Return (X, Y) of the center of cell containing provided text 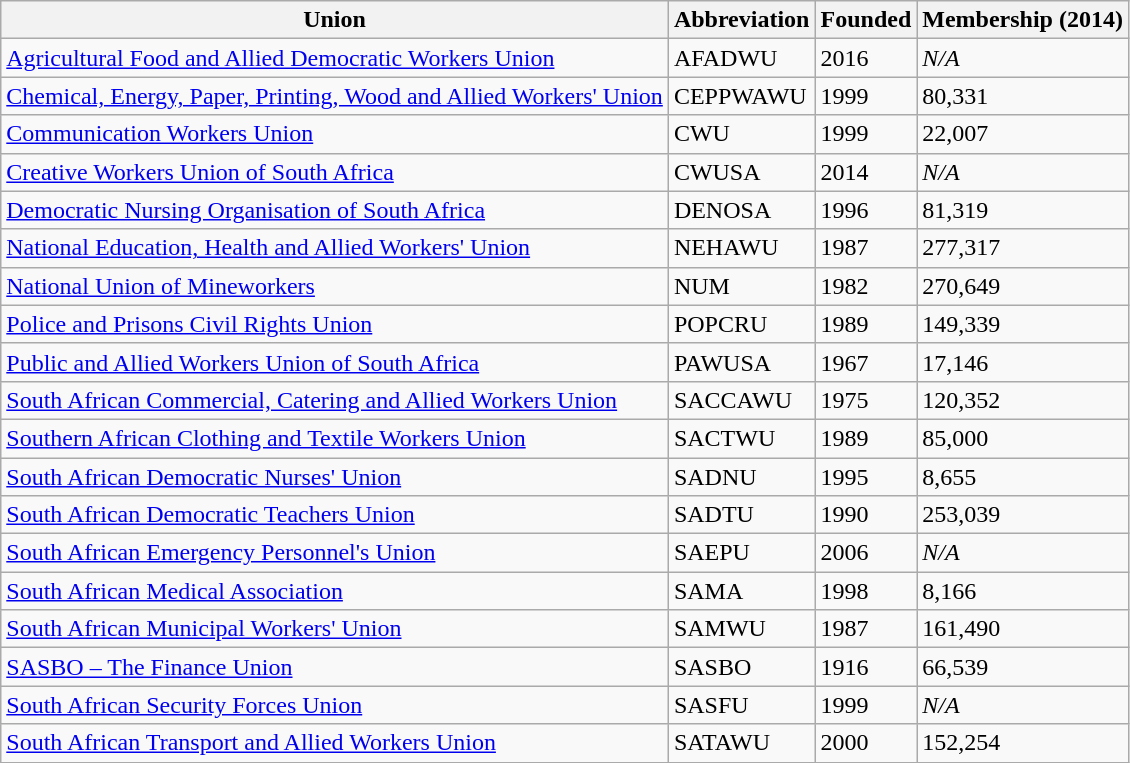
South African Security Forces Union (335, 705)
1975 (866, 400)
South African Democratic Teachers Union (335, 515)
DENOSA (742, 210)
2000 (866, 743)
66,539 (1023, 667)
277,317 (1023, 248)
South African Democratic Nurses' Union (335, 477)
253,039 (1023, 515)
PAWUSA (742, 362)
120,352 (1023, 400)
80,331 (1023, 96)
152,254 (1023, 743)
SACTWU (742, 438)
1967 (866, 362)
SAEPU (742, 553)
Agricultural Food and Allied Democratic Workers Union (335, 58)
270,649 (1023, 286)
SAMWU (742, 629)
Founded (866, 20)
CEPPWAWU (742, 96)
2016 (866, 58)
2006 (866, 553)
POPCRU (742, 324)
Creative Workers Union of South Africa (335, 172)
South African Transport and Allied Workers Union (335, 743)
NEHAWU (742, 248)
2014 (866, 172)
SASBO – The Finance Union (335, 667)
South African Commercial, Catering and Allied Workers Union (335, 400)
CWU (742, 134)
8,655 (1023, 477)
1916 (866, 667)
8,166 (1023, 591)
Public and Allied Workers Union of South Africa (335, 362)
Democratic Nursing Organisation of South Africa (335, 210)
NUM (742, 286)
Southern African Clothing and Textile Workers Union (335, 438)
SASBO (742, 667)
National Education, Health and Allied Workers' Union (335, 248)
South African Emergency Personnel's Union (335, 553)
Chemical, Energy, Paper, Printing, Wood and Allied Workers' Union (335, 96)
SAMA (742, 591)
149,339 (1023, 324)
Abbreviation (742, 20)
1998 (866, 591)
AFADWU (742, 58)
22,007 (1023, 134)
SADNU (742, 477)
South African Medical Association (335, 591)
1995 (866, 477)
SACCAWU (742, 400)
SATAWU (742, 743)
SASFU (742, 705)
National Union of Mineworkers (335, 286)
17,146 (1023, 362)
81,319 (1023, 210)
Police and Prisons Civil Rights Union (335, 324)
South African Municipal Workers' Union (335, 629)
CWUSA (742, 172)
1996 (866, 210)
Membership (2014) (1023, 20)
1982 (866, 286)
161,490 (1023, 629)
Union (335, 20)
Communication Workers Union (335, 134)
1990 (866, 515)
SADTU (742, 515)
85,000 (1023, 438)
